Find where the given text appears and provide that cell's center as [X, Y] coordinate. 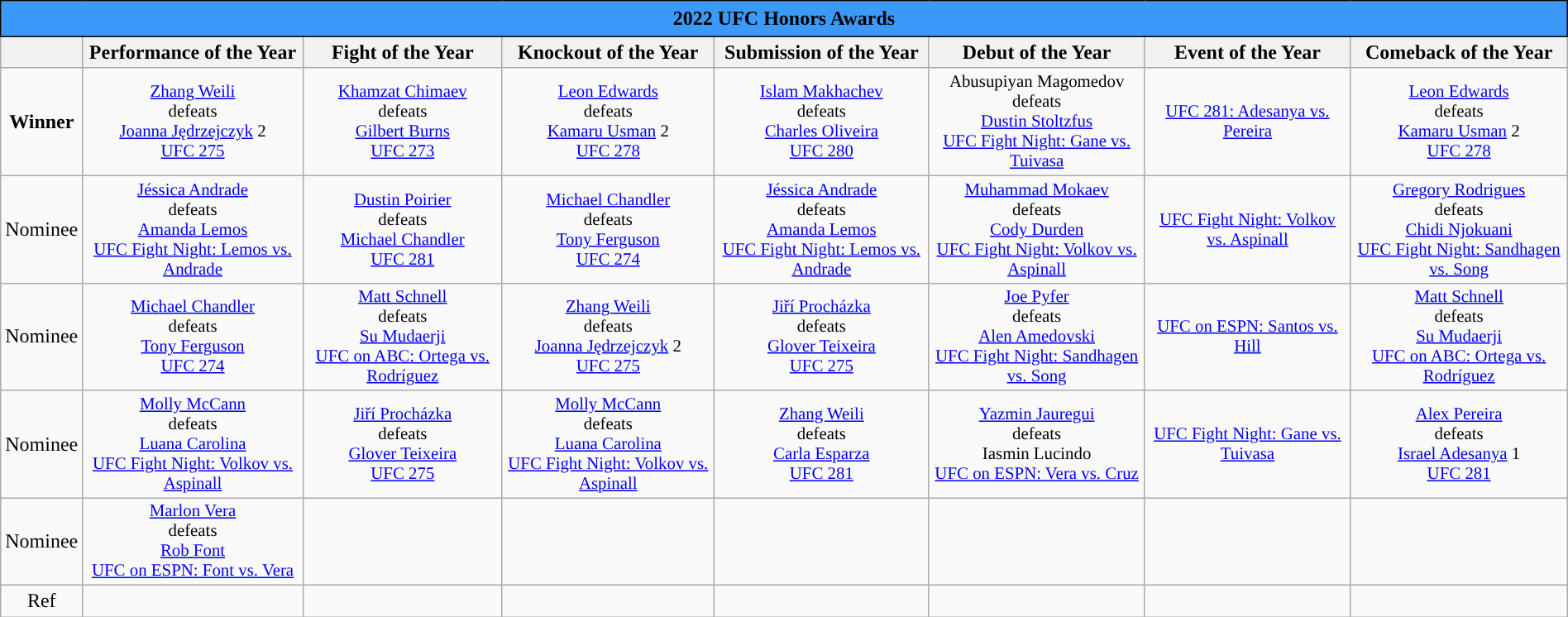
Fight of the Year [402, 52]
2022 UFC Honors Awards [784, 19]
UFC 281: Adesanya vs. Pereira [1247, 122]
Islam Makhachev defeats Charles Oliveira UFC 280 [821, 122]
Ref [41, 601]
Zhang Weili defeats Carla Esparza UFC 281 [821, 444]
Yazmin Jauregui defeats Iasmin Lucindo UFC on ESPN: Vera vs. Cruz [1036, 444]
UFC Fight Night: Volkov vs. Aspinall [1247, 229]
Gregory Rodrigues defeats Chidi Njokuani UFC Fight Night: Sandhagen vs. Song [1459, 229]
UFC Fight Night: Gane vs. Tuivasa [1247, 444]
Dustin Poirier defeats Michael Chandler UFC 281 [402, 229]
Event of the Year [1247, 52]
Abusupiyan Magomedov defeats Dustin Stoltzfus UFC Fight Night: Gane vs. Tuivasa [1036, 122]
Knockout of the Year [608, 52]
Winner [41, 122]
Khamzat Chimaev defeats Gilbert Burns UFC 273 [402, 122]
Alex Pereira defeats Israel Adesanya 1 UFC 281 [1459, 444]
Comeback of the Year [1459, 52]
Muhammad Mokaev defeats Cody Durden UFC Fight Night: Volkov vs. Aspinall [1036, 229]
Marlon Vera defeats Rob Font UFC on ESPN: Font vs. Vera [193, 542]
Joe Pyfer defeats Alen Amedovski UFC Fight Night: Sandhagen vs. Song [1036, 337]
Submission of the Year [821, 52]
Debut of the Year [1036, 52]
Performance of the Year [193, 52]
UFC on ESPN: Santos vs. Hill [1247, 337]
